Provide the (X, Y) coordinate of the cell's center where the given text is located.  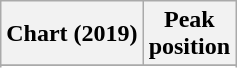
Peakposition (189, 34)
Chart (2019) (72, 34)
